Capture the cell that displays the provided text and extract its (X, Y) central coordinate. 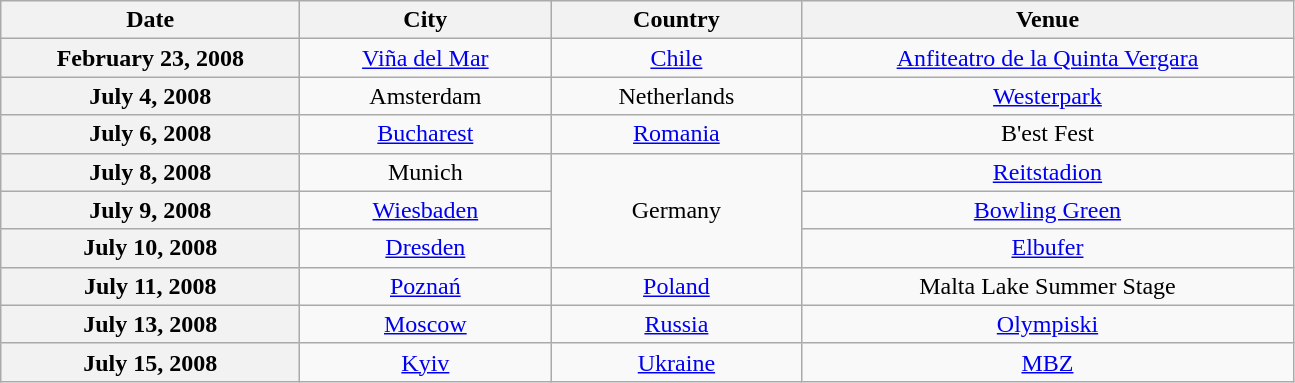
July 10, 2008 (150, 248)
Elbufer (1048, 248)
Amsterdam (426, 96)
Bowling Green (1048, 210)
City (426, 20)
July 13, 2008 (150, 324)
Kyiv (426, 362)
Wiesbaden (426, 210)
Malta Lake Summer Stage (1048, 286)
Reitstadion (1048, 172)
July 4, 2008 (150, 96)
July 6, 2008 (150, 134)
Dresden (426, 248)
Romania (676, 134)
Poznań (426, 286)
Date (150, 20)
Netherlands (676, 96)
B'est Fest (1048, 134)
July 11, 2008 (150, 286)
February 23, 2008 (150, 58)
Russia (676, 324)
July 8, 2008 (150, 172)
Westerpark (1048, 96)
Bucharest (426, 134)
Ukraine (676, 362)
Poland (676, 286)
July 15, 2008 (150, 362)
Germany (676, 210)
Viña del Mar (426, 58)
July 9, 2008 (150, 210)
Munich (426, 172)
Venue (1048, 20)
MBZ (1048, 362)
Anfiteatro de la Quinta Vergara (1048, 58)
Olympiski (1048, 324)
Moscow (426, 324)
Chile (676, 58)
Country (676, 20)
